Return the (X, Y) coordinate for the center point of the cell that contains the specified text.  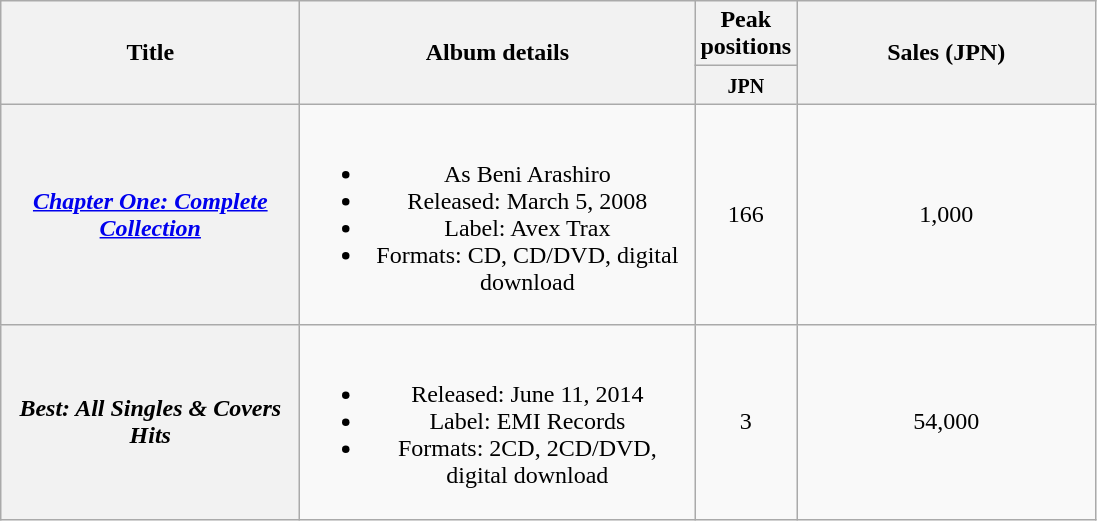
JPN (746, 85)
Album details (498, 52)
Chapter One: Complete Collection (150, 214)
54,000 (946, 422)
Peak positions (746, 34)
1,000 (946, 214)
Title (150, 52)
Best: All Singles & Covers Hits (150, 422)
As Beni ArashiroReleased: March 5, 2008 Label: Avex TraxFormats: CD, CD/DVD, digital download (498, 214)
3 (746, 422)
Sales (JPN) (946, 52)
Released: June 11, 2014 Label: EMI RecordsFormats: 2CD, 2CD/DVD, digital download (498, 422)
166 (746, 214)
